Scan for the cell matching the given text and deliver its (X, Y) coordinate at center. 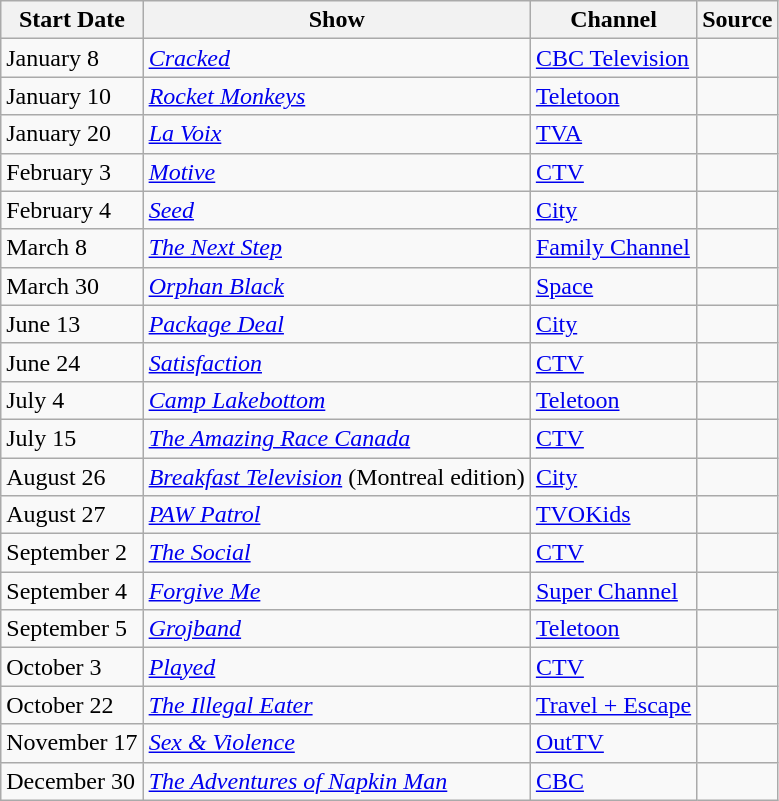
La Voix (336, 134)
Travel + Escape (613, 705)
Grojband (336, 629)
Motive (336, 172)
July 15 (72, 438)
November 17 (72, 743)
Channel (613, 20)
The Illegal Eater (336, 705)
February 3 (72, 172)
August 26 (72, 477)
Played (336, 667)
The Next Step (336, 248)
Forgive Me (336, 591)
Start Date (72, 20)
June 24 (72, 362)
June 13 (72, 324)
September 4 (72, 591)
The Adventures of Napkin Man (336, 781)
TVOKids (613, 515)
January 20 (72, 134)
August 27 (72, 515)
January 8 (72, 58)
March 8 (72, 248)
Camp Lakebottom (336, 400)
January 10 (72, 96)
Super Channel (613, 591)
December 30 (72, 781)
July 4 (72, 400)
September 2 (72, 553)
TVA (613, 134)
September 5 (72, 629)
Source (738, 20)
Breakfast Television (Montreal edition) (336, 477)
PAW Patrol (336, 515)
Rocket Monkeys (336, 96)
Show (336, 20)
Sex & Violence (336, 743)
October 22 (72, 705)
The Social (336, 553)
Seed (336, 210)
Space (613, 286)
Satisfaction (336, 362)
February 4 (72, 210)
Orphan Black (336, 286)
CBC (613, 781)
CBC Television (613, 58)
Package Deal (336, 324)
Family Channel (613, 248)
March 30 (72, 286)
Cracked (336, 58)
OutTV (613, 743)
October 3 (72, 667)
The Amazing Race Canada (336, 438)
